Provide the [x, y] coordinate of the cell's center where the given text is located.  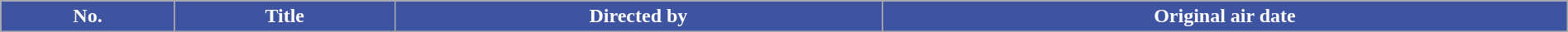
Title [284, 16]
Directed by [638, 16]
No. [88, 16]
Original air date [1226, 16]
